Return the (x, y) coordinate for the center point of the cell that contains the specified text.  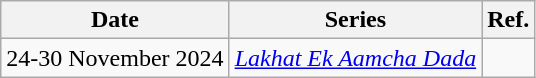
24-30 November 2024 (115, 58)
Ref. (508, 20)
Lakhat Ek Aamcha Dada (356, 58)
Series (356, 20)
Date (115, 20)
